Return [X, Y] of the center of cell containing provided text 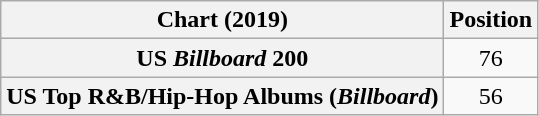
US Top R&B/Hip-Hop Albums (Billboard) [222, 96]
US Billboard 200 [222, 58]
Position [491, 20]
76 [491, 58]
Chart (2019) [222, 20]
56 [491, 96]
